Pinpoint the cell where the given text exists, returning its (x, y) midpoint coordinate. 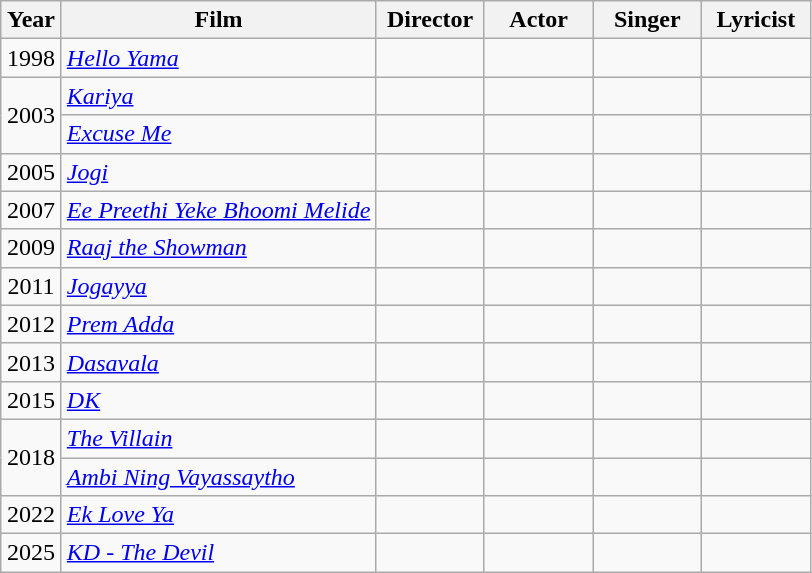
2007 (32, 210)
Hello Yama (218, 58)
Actor (538, 20)
2003 (32, 115)
Excuse Me (218, 134)
Dasavala (218, 362)
Raaj the Showman (218, 248)
Ek Love Ya (218, 515)
The Villain (218, 438)
Director (430, 20)
Year (32, 20)
Film (218, 20)
Singer (648, 20)
1998 (32, 58)
Jogayya (218, 286)
2005 (32, 172)
Prem Adda (218, 324)
2012 (32, 324)
Lyricist (756, 20)
2009 (32, 248)
Ambi Ning Vayassaytho (218, 477)
KD - The Devil (218, 553)
2011 (32, 286)
DK (218, 400)
2018 (32, 457)
Ee Preethi Yeke Bhoomi Melide (218, 210)
2022 (32, 515)
Jogi (218, 172)
2015 (32, 400)
Kariya (218, 96)
2025 (32, 553)
2013 (32, 362)
